Return the (X, Y) coordinate for the center point of the cell that contains the specified text.  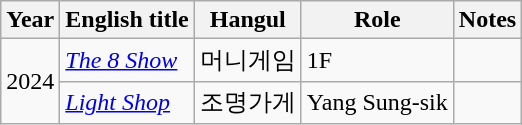
조명가게 (248, 102)
Role (377, 20)
Yang Sung-sik (377, 102)
English title (127, 20)
1F (377, 60)
2024 (30, 82)
The 8 Show (127, 60)
Notes (487, 20)
Hangul (248, 20)
Year (30, 20)
머니게임 (248, 60)
Light Shop (127, 102)
